Identify which cell holds the provided text, then report its (x, y) central coordinate. 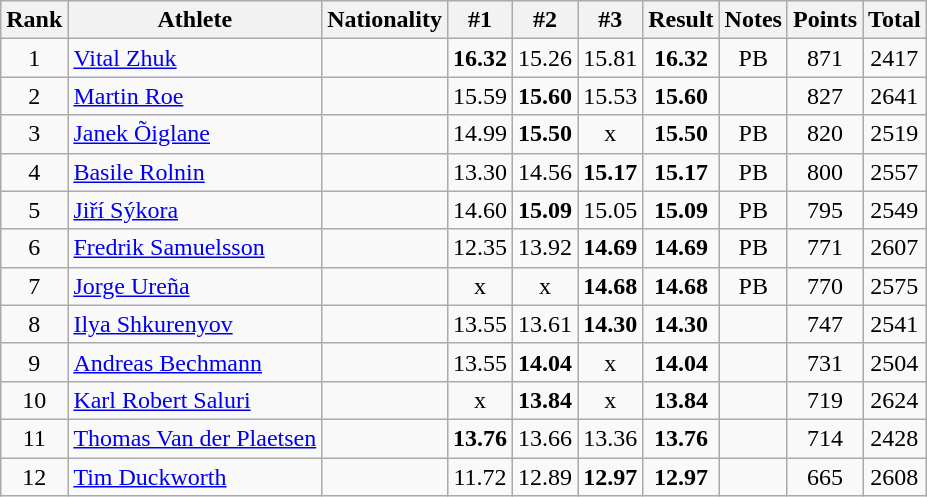
Total (895, 20)
2428 (895, 438)
827 (824, 96)
11.72 (480, 477)
2541 (895, 324)
2607 (895, 248)
#2 (546, 20)
14.56 (546, 172)
13.30 (480, 172)
820 (824, 134)
2608 (895, 477)
Nationality (385, 20)
Points (824, 20)
Notes (753, 20)
15.53 (610, 96)
Jorge Ureña (195, 286)
2504 (895, 362)
665 (824, 477)
10 (34, 400)
8 (34, 324)
Jiří Sýkora (195, 210)
747 (824, 324)
771 (824, 248)
#1 (480, 20)
14.60 (480, 210)
15.59 (480, 96)
15.81 (610, 58)
3 (34, 134)
15.05 (610, 210)
2 (34, 96)
719 (824, 400)
731 (824, 362)
13.61 (546, 324)
14.99 (480, 134)
770 (824, 286)
7 (34, 286)
Tim Duckworth (195, 477)
11 (34, 438)
Athlete (195, 20)
Martin Roe (195, 96)
Ilya Shkurenyov (195, 324)
12.35 (480, 248)
871 (824, 58)
Thomas Van der Plaetsen (195, 438)
Result (681, 20)
6 (34, 248)
714 (824, 438)
Fredrik Samuelsson (195, 248)
2641 (895, 96)
2417 (895, 58)
Karl Robert Saluri (195, 400)
Basile Rolnin (195, 172)
5 (34, 210)
Vital Zhuk (195, 58)
2557 (895, 172)
Janek Õiglane (195, 134)
1 (34, 58)
800 (824, 172)
9 (34, 362)
13.66 (546, 438)
#3 (610, 20)
13.92 (546, 248)
Andreas Bechmann (195, 362)
2549 (895, 210)
15.26 (546, 58)
795 (824, 210)
2575 (895, 286)
2519 (895, 134)
12.89 (546, 477)
13.36 (610, 438)
4 (34, 172)
12 (34, 477)
Rank (34, 20)
2624 (895, 400)
